Determine the (x, y) coordinate at the center of the cell enclosing the given text.  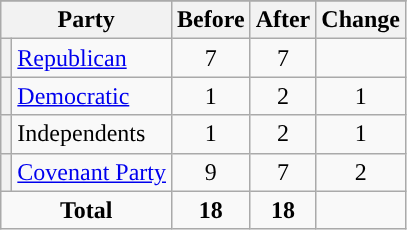
Republican (92, 58)
Covenant Party (92, 172)
Total (86, 210)
Change (361, 20)
Before (212, 20)
Independents (92, 134)
9 (212, 172)
Democratic (92, 96)
After (283, 20)
Party (86, 20)
